Extract the [x, y] coordinate from the center of the cell holding the provided text.  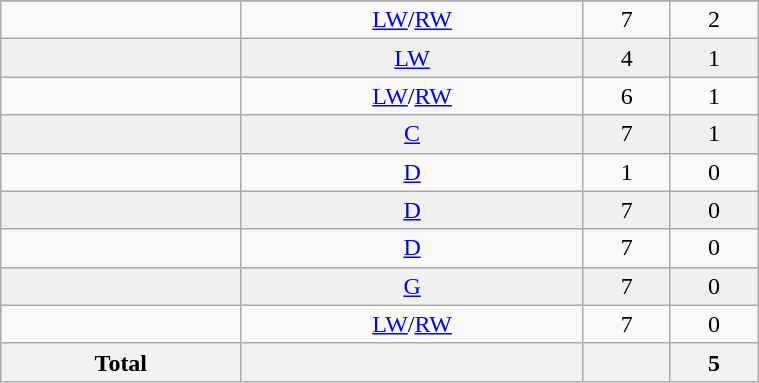
C [412, 134]
G [412, 286]
LW [412, 58]
Total [121, 362]
6 [626, 96]
4 [626, 58]
2 [714, 20]
5 [714, 362]
